Determine the [x, y] coordinate at the center of the cell enclosing the given text.  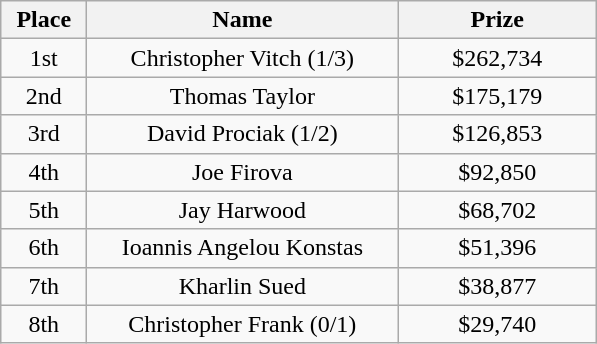
4th [44, 172]
$175,179 [498, 96]
8th [44, 324]
Prize [498, 20]
Kharlin Sued [242, 286]
1st [44, 58]
6th [44, 248]
$51,396 [498, 248]
Name [242, 20]
David Prociak (1/2) [242, 134]
Joe Firova [242, 172]
$126,853 [498, 134]
$29,740 [498, 324]
$92,850 [498, 172]
Christopher Vitch (1/3) [242, 58]
$262,734 [498, 58]
Jay Harwood [242, 210]
5th [44, 210]
7th [44, 286]
$68,702 [498, 210]
3rd [44, 134]
Thomas Taylor [242, 96]
2nd [44, 96]
$38,877 [498, 286]
Christopher Frank (0/1) [242, 324]
Ioannis Angelou Konstas [242, 248]
Place [44, 20]
